From the cell containing the given text, extract its center point as (x, y) coordinate. 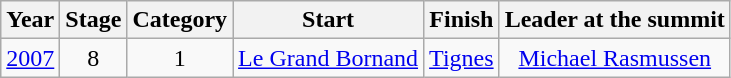
Michael Rasmussen (614, 58)
Stage (94, 20)
Year (30, 20)
8 (94, 58)
2007 (30, 58)
Finish (462, 20)
Le Grand Bornand (328, 58)
Leader at the summit (614, 20)
Start (328, 20)
Tignes (462, 58)
Category (180, 20)
1 (180, 58)
